Return the (X, Y) coordinate for the center point of the cell that contains the specified text.  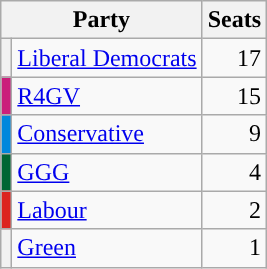
2 (234, 210)
Party (102, 20)
1 (234, 248)
17 (234, 58)
Liberal Democrats (107, 58)
4 (234, 172)
Seats (234, 20)
Conservative (107, 134)
GGG (107, 172)
R4GV (107, 96)
Labour (107, 210)
Green (107, 248)
15 (234, 96)
9 (234, 134)
